Return [X, Y] of the center of cell containing provided text 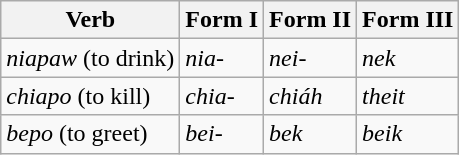
bepo (to greet) [90, 134]
nei- [310, 58]
chiáh [310, 96]
chia- [222, 96]
nek [408, 58]
Form I [222, 20]
niapaw (to drink) [90, 58]
Form III [408, 20]
bek [310, 134]
beik [408, 134]
theit [408, 96]
Verb [90, 20]
nia- [222, 58]
Form II [310, 20]
chiapo (to kill) [90, 96]
bei- [222, 134]
